Capture the cell that displays the provided text and extract its [x, y] central coordinate. 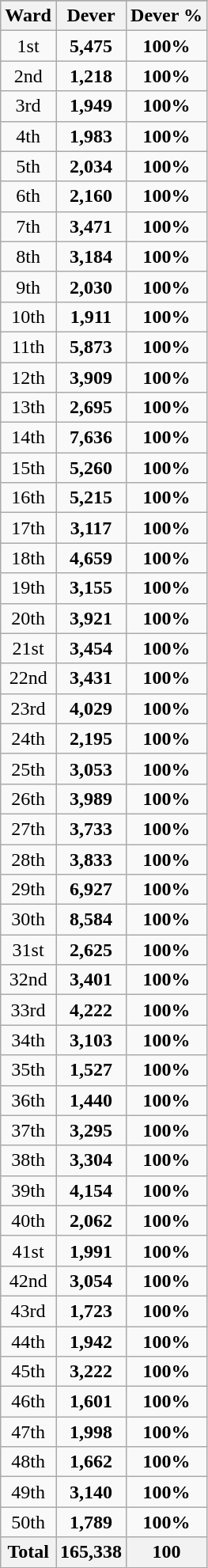
2,030 [90, 287]
3,184 [90, 256]
3,295 [90, 1130]
13th [28, 408]
3,454 [90, 648]
32nd [28, 980]
Ward [28, 16]
3,304 [90, 1160]
6th [28, 196]
50th [28, 1522]
48th [28, 1462]
Total [28, 1552]
14th [28, 438]
4,154 [90, 1190]
2,034 [90, 166]
3rd [28, 106]
2,625 [90, 950]
5,475 [90, 46]
2,062 [90, 1221]
1,789 [90, 1522]
3,401 [90, 980]
4th [28, 136]
9th [28, 287]
21st [28, 648]
3,117 [90, 528]
18th [28, 558]
2,195 [90, 738]
3,140 [90, 1492]
3,989 [90, 799]
17th [28, 528]
1,527 [90, 1070]
8,584 [90, 920]
46th [28, 1402]
3,833 [90, 859]
3,222 [90, 1372]
40th [28, 1221]
1st [28, 46]
33rd [28, 1010]
23rd [28, 708]
25th [28, 769]
37th [28, 1130]
3,733 [90, 829]
4,222 [90, 1010]
1,998 [90, 1432]
34th [28, 1040]
7th [28, 226]
6,927 [90, 890]
1,911 [90, 317]
165,338 [90, 1552]
35th [28, 1070]
38th [28, 1160]
1,440 [90, 1100]
4,659 [90, 558]
2nd [28, 76]
5th [28, 166]
47th [28, 1432]
44th [28, 1342]
19th [28, 588]
10th [28, 317]
4,029 [90, 708]
27th [28, 829]
1,601 [90, 1402]
31st [28, 950]
11th [28, 347]
24th [28, 738]
1,991 [90, 1251]
1,983 [90, 136]
2,160 [90, 196]
1,662 [90, 1462]
100 [167, 1552]
39th [28, 1190]
3,103 [90, 1040]
49th [28, 1492]
20th [28, 618]
1,218 [90, 76]
22nd [28, 678]
12th [28, 378]
3,054 [90, 1281]
28th [28, 859]
1,942 [90, 1342]
3,431 [90, 678]
8th [28, 256]
3,471 [90, 226]
36th [28, 1100]
45th [28, 1372]
Dever [90, 16]
26th [28, 799]
5,260 [90, 468]
41st [28, 1251]
2,695 [90, 408]
1,949 [90, 106]
3,053 [90, 769]
5,215 [90, 498]
3,909 [90, 378]
7,636 [90, 438]
16th [28, 498]
1,723 [90, 1311]
3,921 [90, 618]
Dever % [167, 16]
29th [28, 890]
30th [28, 920]
43rd [28, 1311]
5,873 [90, 347]
15th [28, 468]
42nd [28, 1281]
3,155 [90, 588]
